Determine the (x, y) coordinate at the center of the cell enclosing the given text.  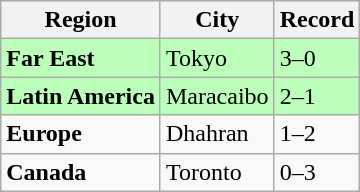
Maracaibo (217, 96)
Toronto (217, 172)
Record (317, 20)
3–0 (317, 58)
Far East (81, 58)
0–3 (317, 172)
2–1 (317, 96)
1–2 (317, 134)
City (217, 20)
Latin America (81, 96)
Region (81, 20)
Dhahran (217, 134)
Tokyo (217, 58)
Canada (81, 172)
Europe (81, 134)
